Extract the (X, Y) coordinate from the center of the cell holding the provided text.  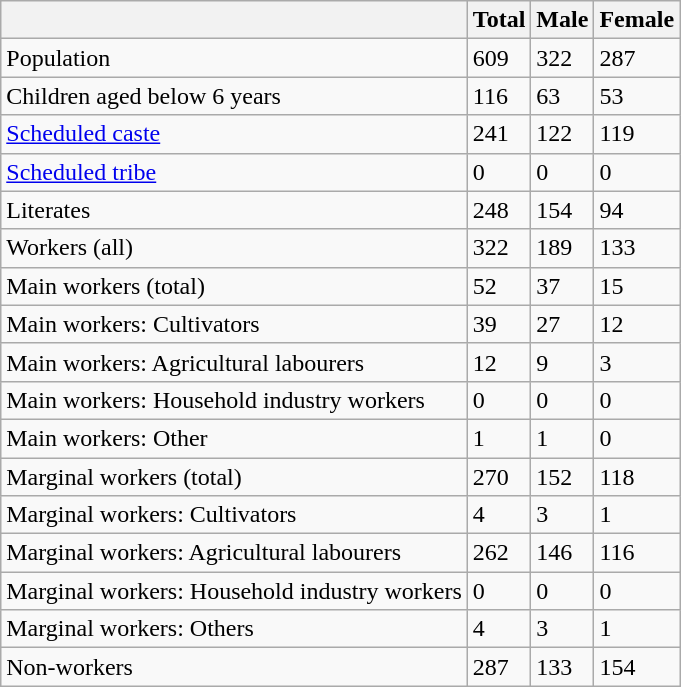
15 (637, 286)
37 (562, 286)
Marginal workers: Agricultural labourers (234, 553)
Marginal workers: Others (234, 629)
Total (499, 20)
Main workers: Other (234, 438)
27 (562, 324)
Main workers: Household industry workers (234, 400)
9 (562, 362)
Marginal workers: Household industry workers (234, 591)
118 (637, 477)
248 (499, 210)
241 (499, 134)
Population (234, 58)
152 (562, 477)
Main workers: Agricultural labourers (234, 362)
Marginal workers: Cultivators (234, 515)
Main workers (total) (234, 286)
Children aged below 6 years (234, 96)
63 (562, 96)
146 (562, 553)
Male (562, 20)
39 (499, 324)
Scheduled caste (234, 134)
52 (499, 286)
53 (637, 96)
262 (499, 553)
Female (637, 20)
119 (637, 134)
Non-workers (234, 667)
609 (499, 58)
Workers (all) (234, 248)
122 (562, 134)
Scheduled tribe (234, 172)
189 (562, 248)
94 (637, 210)
Marginal workers (total) (234, 477)
Main workers: Cultivators (234, 324)
Literates (234, 210)
270 (499, 477)
